Determine the (X, Y) coordinate at the center of the cell enclosing the given text.  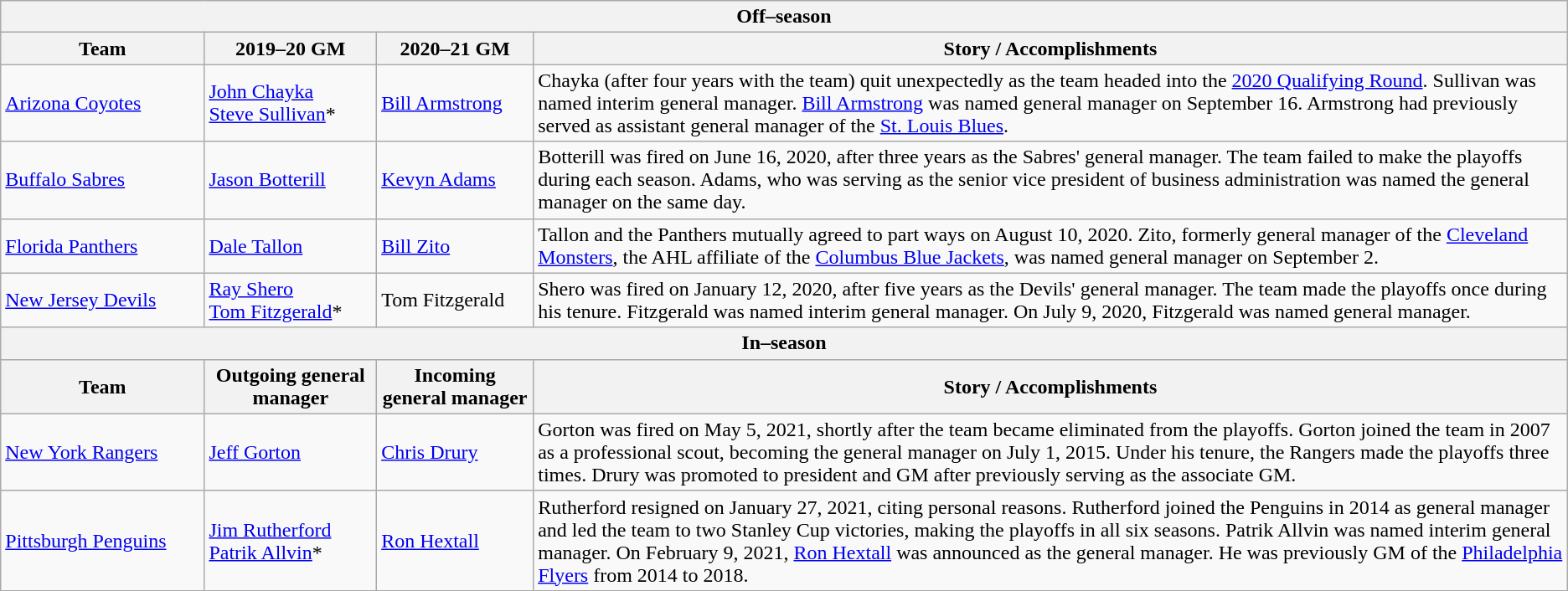
Incoming general manager (456, 387)
Jim RutherfordPatrik Allvin* (291, 541)
Ron Hextall (456, 541)
Outgoing general manager (291, 387)
Ray SheroTom Fitzgerald* (291, 300)
Buffalo Sabres (102, 180)
Jeff Gorton (291, 452)
Bill Armstrong (456, 103)
New York Rangers (102, 452)
Chris Drury (456, 452)
In–season (784, 343)
Bill Zito (456, 246)
Florida Panthers (102, 246)
Tom Fitzgerald (456, 300)
Jason Botterill (291, 180)
Pittsburgh Penguins (102, 541)
New Jersey Devils (102, 300)
2020–21 GM (456, 49)
2019–20 GM (291, 49)
Kevyn Adams (456, 180)
John ChaykaSteve Sullivan* (291, 103)
Arizona Coyotes (102, 103)
Dale Tallon (291, 246)
Off–season (784, 17)
